Output the [X, Y] coordinate of the center of the cell containing the given text.  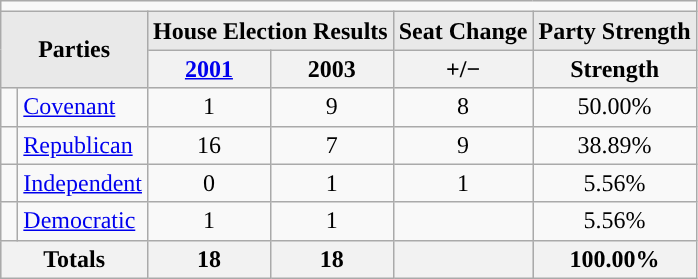
Strength [614, 69]
7 [332, 145]
2003 [332, 69]
8 [463, 107]
Totals [74, 259]
16 [208, 145]
0 [208, 183]
House Election Results [270, 31]
2001 [208, 69]
50.00% [614, 107]
Independent [83, 183]
Party Strength [614, 31]
+/− [463, 69]
38.89% [614, 145]
Democratic [83, 221]
Seat Change [463, 31]
Covenant [83, 107]
Republican [83, 145]
100.00% [614, 259]
Parties [74, 50]
